From the cell containing the given text, extract its center point as [x, y] coordinate. 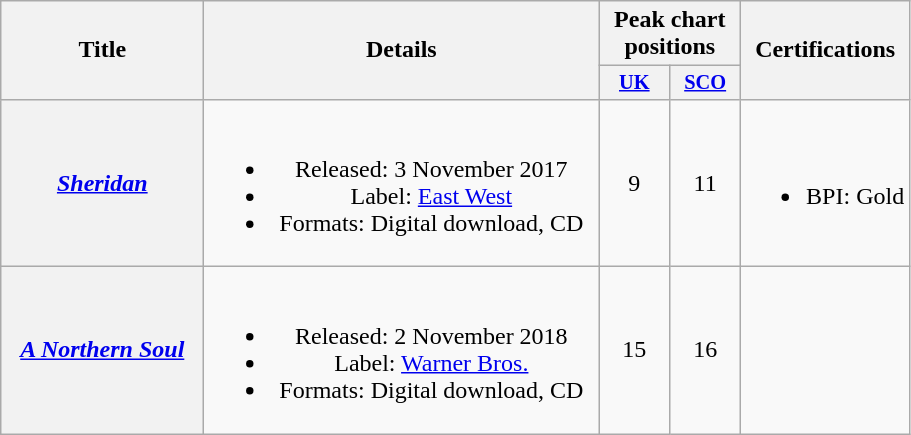
BPI: Gold [826, 182]
Released: 3 November 2017Label: East WestFormats: Digital download, CD [402, 182]
9 [634, 182]
11 [706, 182]
Title [102, 50]
A Northern Soul [102, 350]
Sheridan [102, 182]
Released: 2 November 2018Label: Warner Bros.Formats: Digital download, CD [402, 350]
Peak chart positions [670, 34]
Details [402, 50]
SCO [706, 83]
16 [706, 350]
UK [634, 83]
Certifications [826, 50]
15 [634, 350]
